Locate the cell with the specified text and output its [x, y] center coordinate. 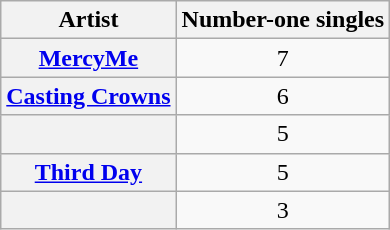
6 [283, 96]
Number-one singles [283, 20]
Third Day [88, 172]
3 [283, 210]
7 [283, 58]
Casting Crowns [88, 96]
Artist [88, 20]
MercyMe [88, 58]
